From the cell containing the given text, extract its center point as (x, y) coordinate. 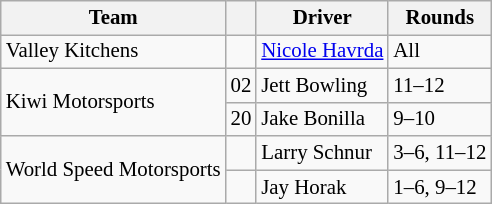
Valley Kitchens (114, 51)
Nicole Havrda (322, 51)
Team (114, 18)
Kiwi Motorsports (114, 102)
Rounds (440, 18)
All (440, 51)
9–10 (440, 119)
3–6, 11–12 (440, 153)
Driver (322, 18)
02 (242, 85)
20 (242, 119)
Jay Horak (322, 187)
Jett Bowling (322, 85)
Larry Schnur (322, 153)
1–6, 9–12 (440, 187)
World Speed Motorsports (114, 170)
11–12 (440, 85)
Jake Bonilla (322, 119)
